For the text-containing cell, return its midpoint in [x, y] coordinate format. 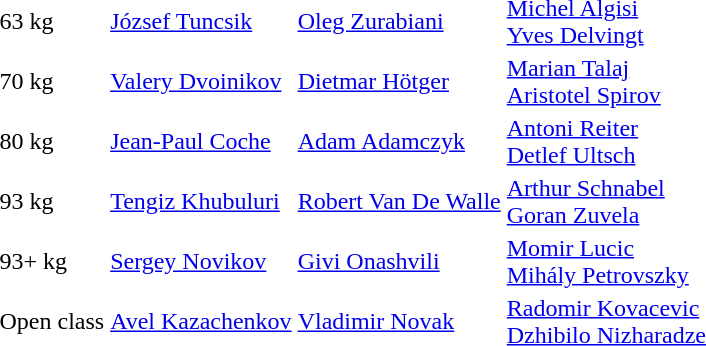
Tengiz Khubuluri [201, 202]
Valery Dvoinikov [201, 82]
Robert Van De Walle [399, 202]
Adam Adamczyk [399, 142]
Sergey Novikov [201, 262]
Givi Onashvili [399, 262]
Jean-Paul Coche [201, 142]
Dietmar Hötger [399, 82]
